Determine the (x, y) coordinate at the center of the cell enclosing the given text.  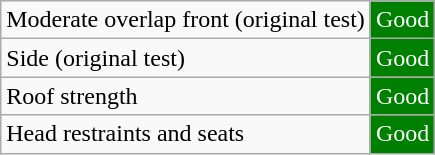
Moderate overlap front (original test) (186, 20)
Roof strength (186, 96)
Side (original test) (186, 58)
Head restraints and seats (186, 134)
